Detect which cell encompasses the target text, then output its [X, Y] center coordinate. 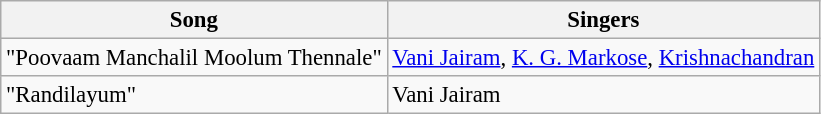
Vani Jairam [604, 95]
"Poovaam Manchalil Moolum Thennale" [194, 58]
Singers [604, 20]
Song [194, 20]
Vani Jairam, K. G. Markose, Krishnachandran [604, 58]
"Randilayum" [194, 95]
